Determine the [x, y] coordinate at the center of the cell enclosing the given text.  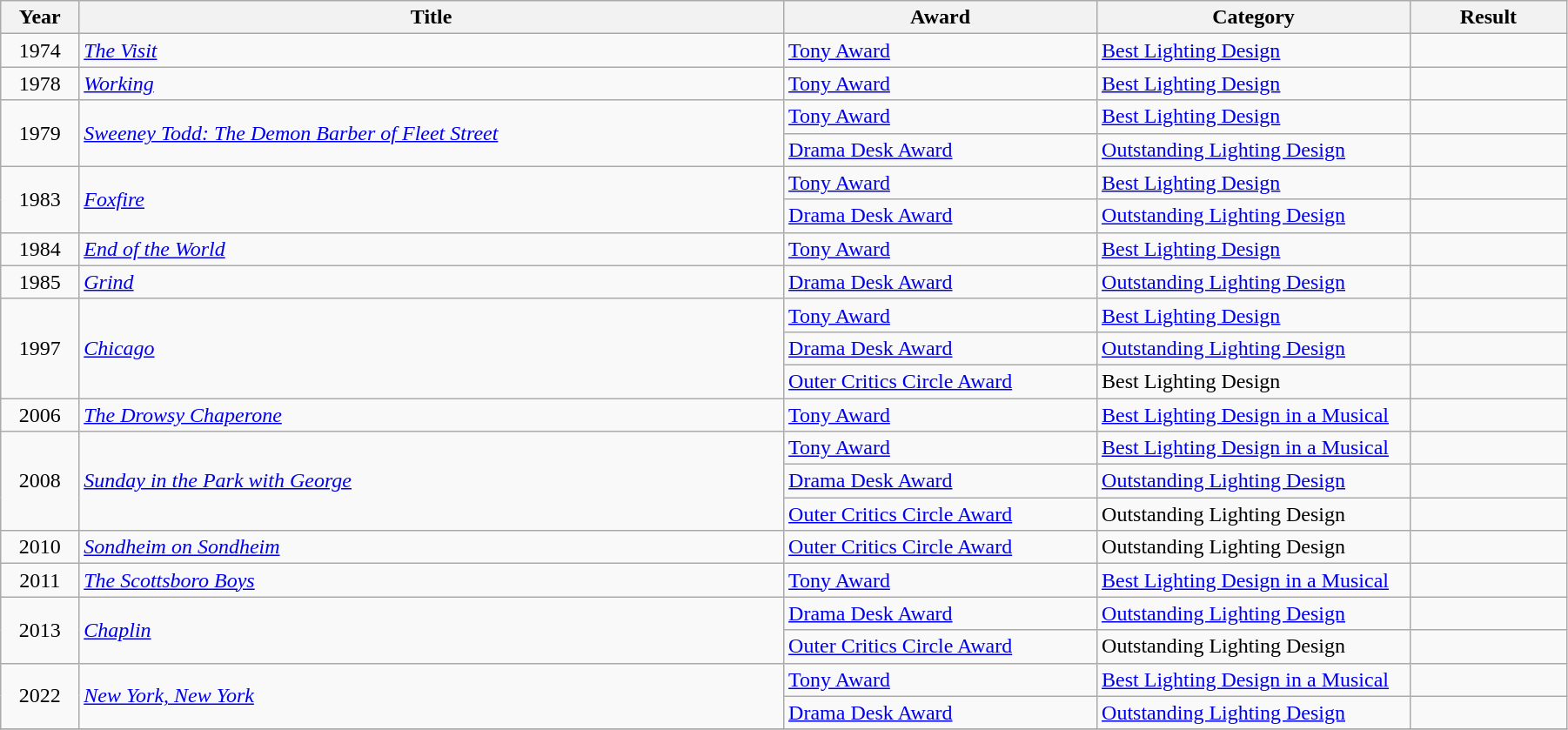
1985 [40, 282]
The Visit [432, 50]
Result [1488, 17]
1984 [40, 249]
The Drowsy Chaperone [432, 415]
2011 [40, 580]
2010 [40, 547]
Foxfire [432, 199]
Working [432, 84]
1978 [40, 84]
2022 [40, 696]
Sondheim on Sondheim [432, 547]
1983 [40, 199]
Category [1254, 17]
1979 [40, 133]
2013 [40, 630]
1997 [40, 348]
2006 [40, 415]
Grind [432, 282]
Title [432, 17]
Year [40, 17]
2008 [40, 481]
Award [941, 17]
Chaplin [432, 630]
Chicago [432, 348]
The Scottsboro Boys [432, 580]
1974 [40, 50]
End of the World [432, 249]
Sunday in the Park with George [432, 481]
Sweeney Todd: The Demon Barber of Fleet Street [432, 133]
New York, New York [432, 696]
